Return (X, Y) of the center of cell containing provided text 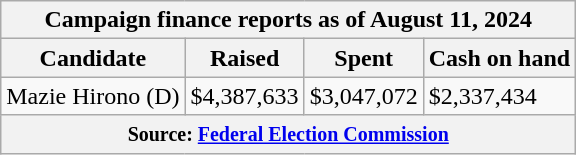
$4,387,633 (244, 96)
Raised (244, 58)
Mazie Hirono (D) (93, 96)
Spent (364, 58)
Campaign finance reports as of August 11, 2024 (288, 20)
$3,047,072 (364, 96)
$2,337,434 (499, 96)
Source: Federal Election Commission (288, 134)
Candidate (93, 58)
Cash on hand (499, 58)
